For the text-containing cell, return its midpoint in (x, y) coordinate format. 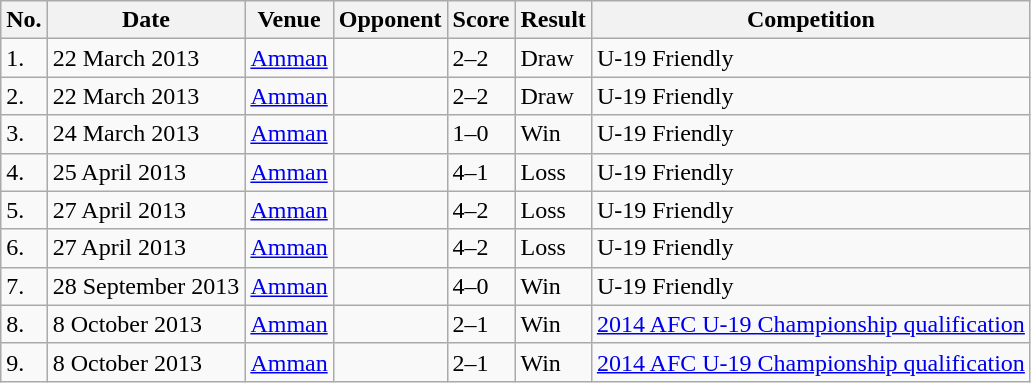
28 September 2013 (146, 286)
Score (481, 20)
Date (146, 20)
Result (553, 20)
7. (24, 286)
3. (24, 134)
5. (24, 210)
6. (24, 248)
8. (24, 324)
Competition (810, 20)
24 March 2013 (146, 134)
1–0 (481, 134)
4. (24, 172)
25 April 2013 (146, 172)
1. (24, 58)
No. (24, 20)
4–1 (481, 172)
4–0 (481, 286)
Venue (289, 20)
9. (24, 362)
Opponent (390, 20)
2. (24, 96)
